From the cell containing the given text, extract its center point as (X, Y) coordinate. 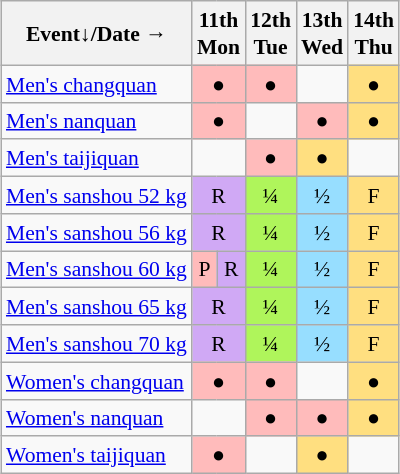
Event↓/Date → (96, 33)
Women's nanquan (96, 418)
13thWed (322, 33)
Men's sanshou 60 kg (96, 268)
Men's changquan (96, 84)
Men's sanshou 52 kg (96, 194)
P (204, 268)
14thThu (374, 33)
Women's taijiquan (96, 454)
Men's sanshou 70 kg (96, 344)
Men's sanshou 65 kg (96, 306)
Women's changquan (96, 380)
Men's nanquan (96, 120)
Men's sanshou 56 kg (96, 232)
11thMon (218, 33)
12thTue (270, 33)
Men's taijiquan (96, 158)
